Determine the [X, Y] coordinate at the center of the cell enclosing the given text.  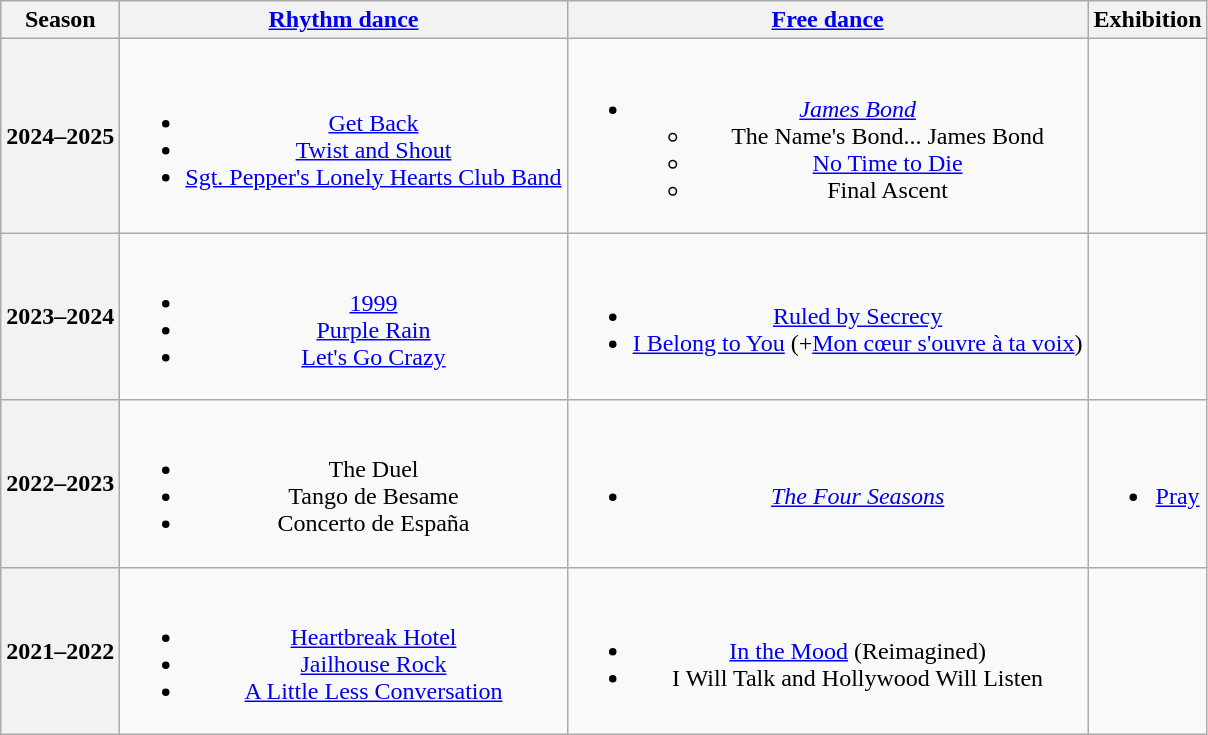
2024–2025 [60, 136]
Season [60, 20]
James BondThe Name's Bond... James Bond No Time to Die Final Ascent [828, 136]
Free dance [828, 20]
In the Mood (Reimagined) I Will Talk and Hollywood Will Listen [828, 650]
2023–2024 [60, 316]
The DuelTango de Besame Concerto de España [344, 484]
1999Purple RainLet's Go Crazy [344, 316]
Exhibition [1148, 20]
Rhythm dance [344, 20]
The Four Seasons [828, 484]
2021–2022 [60, 650]
Pray [1148, 484]
Get BackTwist and ShoutSgt. Pepper's Lonely Hearts Club Band [344, 136]
2022–2023 [60, 484]
Heartbreak Hotel Jailhouse Rock A Little Less Conversation [344, 650]
Ruled by SecrecyI Belong to You (+Mon cœur s'ouvre à ta voix) [828, 316]
